From the cell containing the given text, extract its center point as (x, y) coordinate. 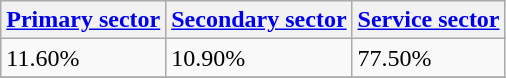
Secondary sector (259, 20)
77.50% (428, 58)
10.90% (259, 58)
11.60% (84, 58)
Primary sector (84, 20)
Service sector (428, 20)
